Scan for the cell matching the given text and deliver its [x, y] coordinate at center. 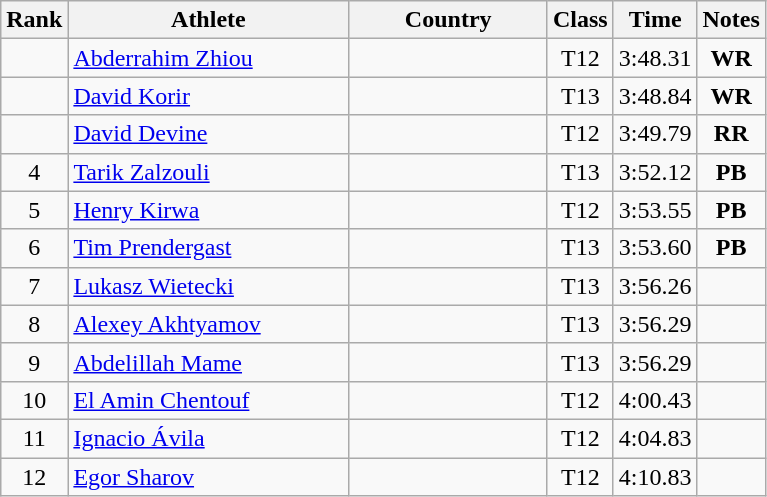
3:53.60 [655, 248]
8 [34, 324]
4:00.43 [655, 400]
9 [34, 362]
11 [34, 438]
Henry Kirwa [208, 210]
Alexey Akhtyamov [208, 324]
Abdelillah Mame [208, 362]
4:10.83 [655, 477]
4 [34, 172]
6 [34, 248]
3:48.31 [655, 58]
10 [34, 400]
Athlete [208, 20]
Abderrahim Zhiou [208, 58]
3:52.12 [655, 172]
3:56.26 [655, 286]
Class [580, 20]
Rank [34, 20]
4:04.83 [655, 438]
Time [655, 20]
12 [34, 477]
Egor Sharov [208, 477]
Tarik Zalzouli [208, 172]
Country [448, 20]
David Devine [208, 134]
Ignacio Ávila [208, 438]
Tim Prendergast [208, 248]
RR [731, 134]
El Amin Chentouf [208, 400]
5 [34, 210]
3:49.79 [655, 134]
7 [34, 286]
Lukasz Wietecki [208, 286]
3:48.84 [655, 96]
David Korir [208, 96]
Notes [731, 20]
3:53.55 [655, 210]
